Detect which cell encompasses the target text, then output its (x, y) center coordinate. 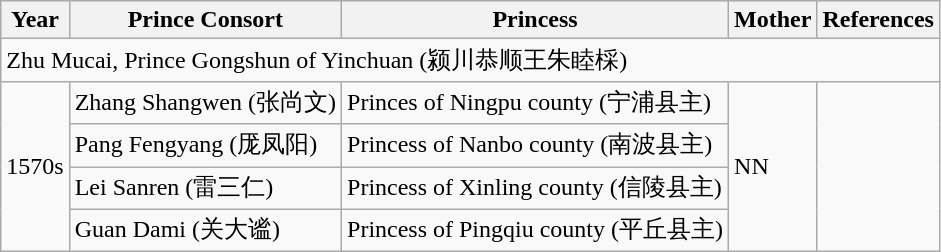
Princess (536, 20)
Year (35, 20)
Princess of Pingqiu county (平丘县主) (536, 230)
1570s (35, 166)
Princes of Ningpu county (宁浦县主) (536, 102)
References (878, 20)
Zhang Shangwen (张尚文) (205, 102)
NN (773, 166)
Princess of Xinling county (信陵县主) (536, 188)
Pang Fengyang (厐凤阳) (205, 146)
Zhu Mucai, Prince Gongshun of Yinchuan (颍川恭顺王朱睦棌) (470, 60)
Prince Consort (205, 20)
Lei Sanren (雷三仁) (205, 188)
Mother (773, 20)
Guan Dami (关大谧) (205, 230)
Princess of Nanbo county (南波县主) (536, 146)
